Return the [X, Y] coordinate for the center point of the cell that contains the specified text.  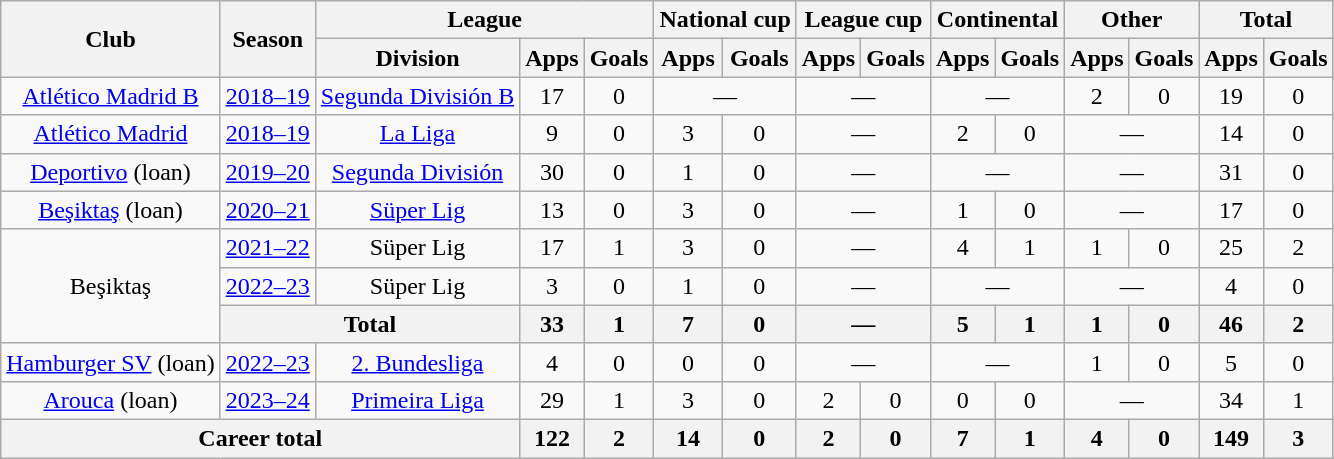
Arouca (loan) [110, 400]
46 [1231, 324]
2023–24 [268, 400]
149 [1231, 438]
Club [110, 39]
34 [1231, 400]
Atlético Madrid [110, 134]
Deportivo (loan) [110, 172]
La Liga [417, 134]
Continental [997, 20]
Atlético Madrid B [110, 96]
2020–21 [268, 210]
13 [552, 210]
9 [552, 134]
30 [552, 172]
League [484, 20]
Beşiktaş [110, 286]
Career total [260, 438]
Other [1132, 20]
Beşiktaş (loan) [110, 210]
31 [1231, 172]
33 [552, 324]
Primeira Liga [417, 400]
Segunda División [417, 172]
29 [552, 400]
Division [417, 58]
National cup [725, 20]
Hamburger SV (loan) [110, 362]
2021–22 [268, 248]
2. Bundesliga [417, 362]
2019–20 [268, 172]
Season [268, 39]
League cup [863, 20]
122 [552, 438]
Segunda División B [417, 96]
25 [1231, 248]
19 [1231, 96]
